Extract the (X, Y) coordinate from the center of the cell holding the provided text.  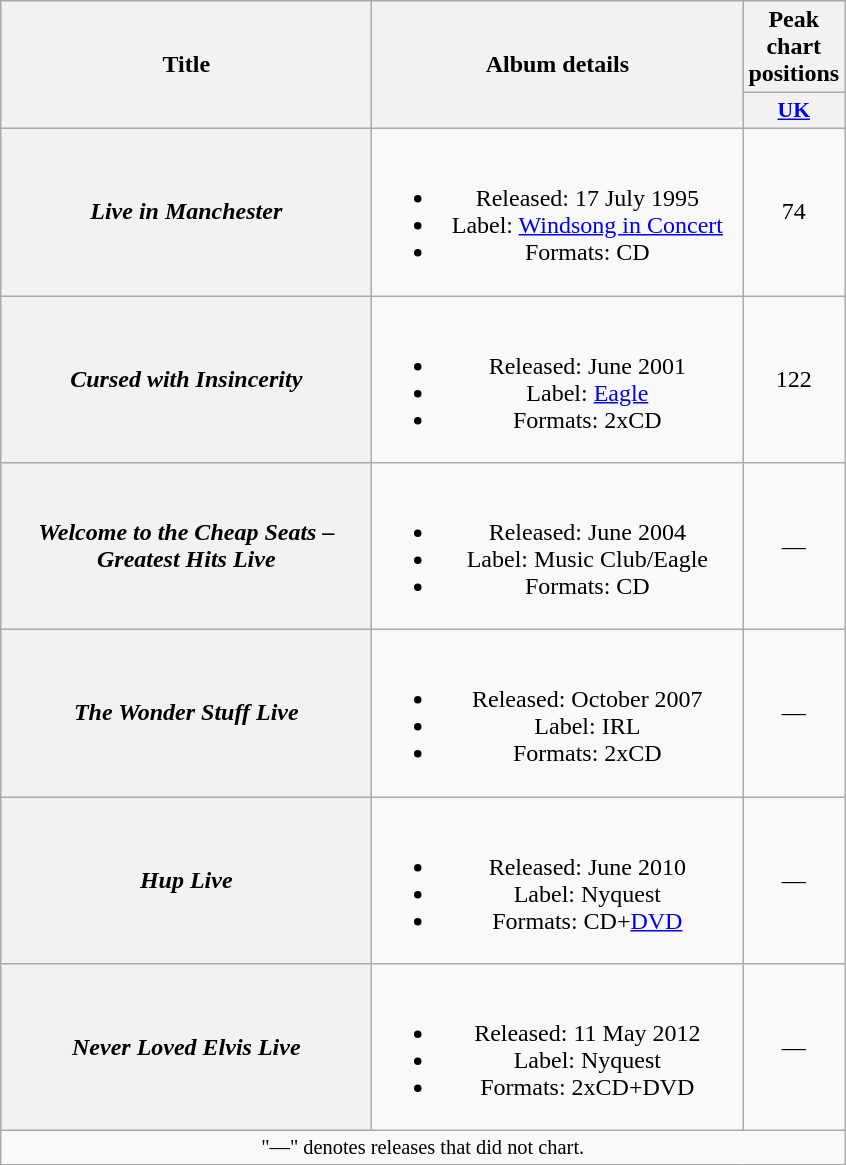
Live in Manchester (186, 212)
74 (794, 212)
Welcome to the Cheap Seats – Greatest Hits Live (186, 546)
Released: 11 May 2012Label: NyquestFormats: 2xCD+DVD (558, 1048)
122 (794, 380)
The Wonder Stuff Live (186, 714)
Cursed with Insincerity (186, 380)
Hup Live (186, 880)
Peak chart positions (794, 47)
UK (794, 111)
Album details (558, 65)
Title (186, 65)
Released: June 2010Label: NyquestFormats: CD+DVD (558, 880)
"—" denotes releases that did not chart. (423, 1148)
Never Loved Elvis Live (186, 1048)
Released: October 2007Label: IRLFormats: 2xCD (558, 714)
Released: June 2004Label: Music Club/EagleFormats: CD (558, 546)
Released: 17 July 1995Label: Windsong in ConcertFormats: CD (558, 212)
Released: June 2001Label: EagleFormats: 2xCD (558, 380)
